Search for the cell housing the specified text and yield its [x, y] center coordinate. 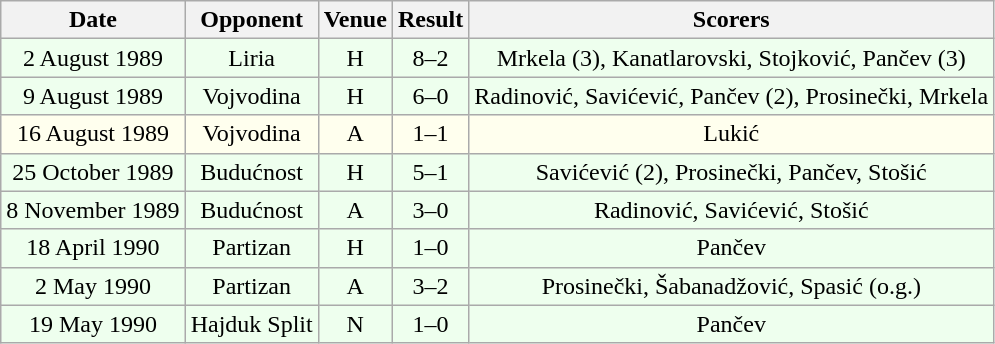
16 August 1989 [93, 134]
Liria [252, 58]
5–1 [430, 172]
Opponent [252, 20]
Savićević (2), Prosinečki, Pančev, Stošić [732, 172]
Radinović, Savićević, Stošić [732, 210]
18 April 1990 [93, 248]
25 October 1989 [93, 172]
8–2 [430, 58]
Scorers [732, 20]
1–1 [430, 134]
6–0 [430, 96]
Result [430, 20]
2 May 1990 [93, 286]
9 August 1989 [93, 96]
Hajduk Split [252, 324]
Prosinečki, Šabanadžović, Spasić (o.g.) [732, 286]
3–0 [430, 210]
Date [93, 20]
Venue [355, 20]
8 November 1989 [93, 210]
N [355, 324]
Lukić [732, 134]
Mrkela (3), Kanatlarovski, Stojković, Pančev (3) [732, 58]
2 August 1989 [93, 58]
19 May 1990 [93, 324]
3–2 [430, 286]
Radinović, Savićević, Pančev (2), Prosinečki, Mrkela [732, 96]
